Search for the cell housing the specified text and yield its (x, y) center coordinate. 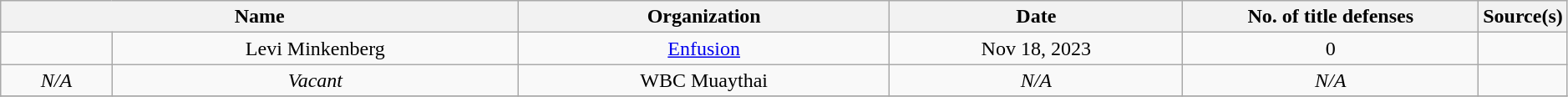
WBC Muaythai (704, 80)
Source(s) (1524, 17)
Nov 18, 2023 (1036, 48)
0 (1331, 48)
Levi Minkenberg (315, 48)
No. of title defenses (1331, 17)
Date (1036, 17)
Name (260, 17)
Enfusion (704, 48)
Organization (704, 17)
Vacant (315, 80)
